Return [x, y] of the center of cell containing provided text 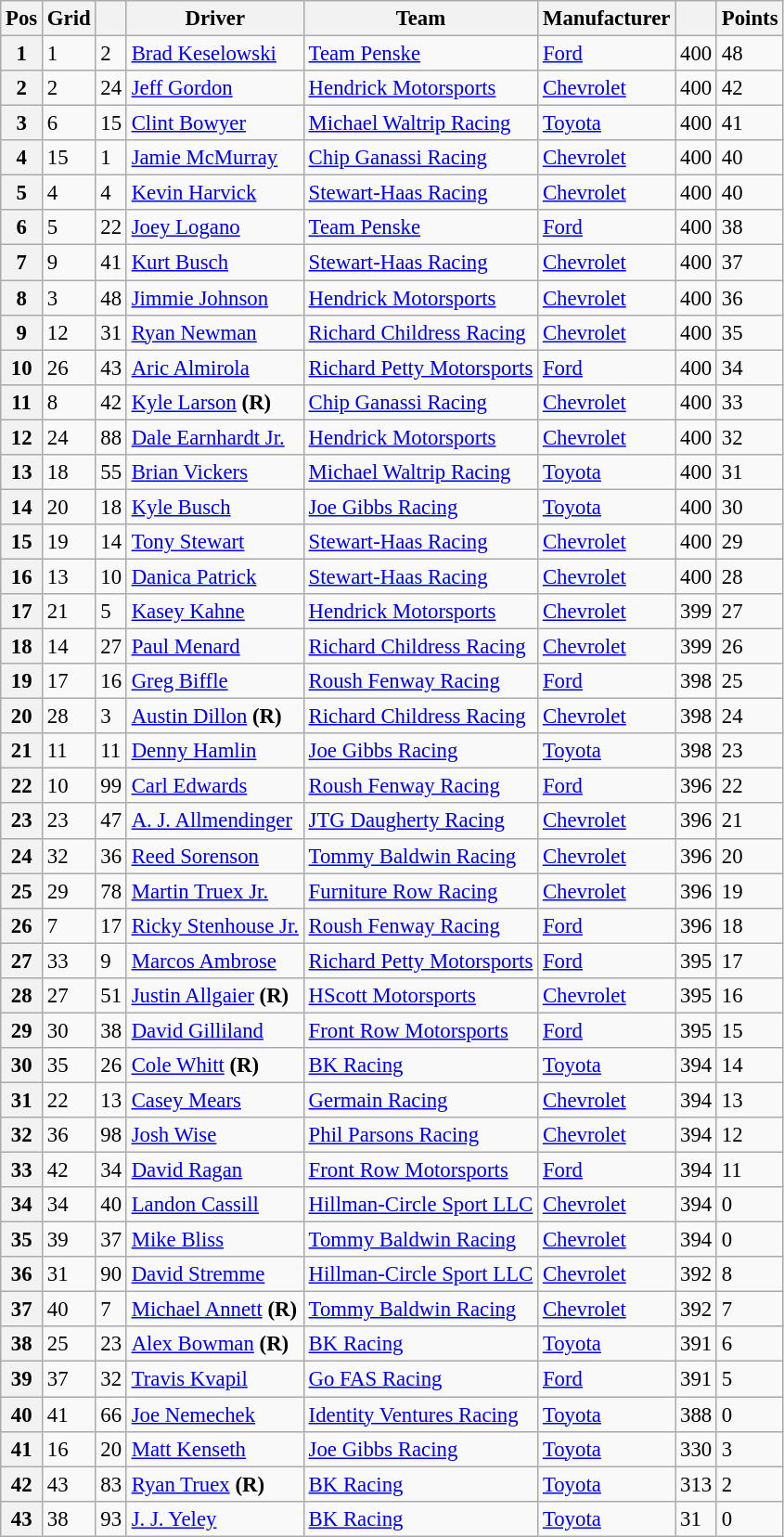
Kyle Larson (R) [215, 402]
Aric Almirola [215, 368]
93 [111, 1518]
83 [111, 1484]
David Gilliland [215, 1030]
Marcos Ambrose [215, 961]
Tony Stewart [215, 542]
Justin Allgaier (R) [215, 996]
Landon Cassill [215, 1205]
Jimmie Johnson [215, 298]
Joe Nemechek [215, 1414]
Kevin Harvick [215, 193]
Travis Kvapil [215, 1379]
J. J. Yeley [215, 1518]
90 [111, 1274]
Dale Earnhardt Jr. [215, 437]
Alex Bowman (R) [215, 1345]
Carl Edwards [215, 786]
99 [111, 786]
Driver [215, 19]
Michael Annett (R) [215, 1310]
98 [111, 1135]
Kyle Busch [215, 507]
78 [111, 891]
David Stremme [215, 1274]
Kasey Kahne [215, 612]
Martin Truex Jr. [215, 891]
Ryan Newman [215, 332]
Jeff Gordon [215, 88]
Denny Hamlin [215, 751]
Manufacturer [607, 19]
Kurt Busch [215, 263]
Pos [22, 19]
Identity Ventures Racing [420, 1414]
Greg Biffle [215, 681]
Team [420, 19]
Josh Wise [215, 1135]
47 [111, 821]
55 [111, 472]
David Ragan [215, 1170]
Jamie McMurray [215, 158]
Germain Racing [420, 1100]
Go FAS Racing [420, 1379]
Reed Sorenson [215, 856]
Brad Keselowski [215, 54]
330 [696, 1449]
Ricky Stenhouse Jr. [215, 925]
51 [111, 996]
Cole Whitt (R) [215, 1066]
Casey Mears [215, 1100]
Phil Parsons Racing [420, 1135]
HScott Motorsports [420, 996]
66 [111, 1414]
Ryan Truex (R) [215, 1484]
JTG Daugherty Racing [420, 821]
Joey Logano [215, 227]
Points [750, 19]
Mike Bliss [215, 1240]
Grid [69, 19]
Paul Menard [215, 647]
Furniture Row Racing [420, 891]
Austin Dillon (R) [215, 717]
Danica Patrick [215, 576]
A. J. Allmendinger [215, 821]
388 [696, 1414]
Clint Bowyer [215, 123]
Matt Kenseth [215, 1449]
Brian Vickers [215, 472]
313 [696, 1484]
88 [111, 437]
